Return [X, Y] of the center of cell containing provided text 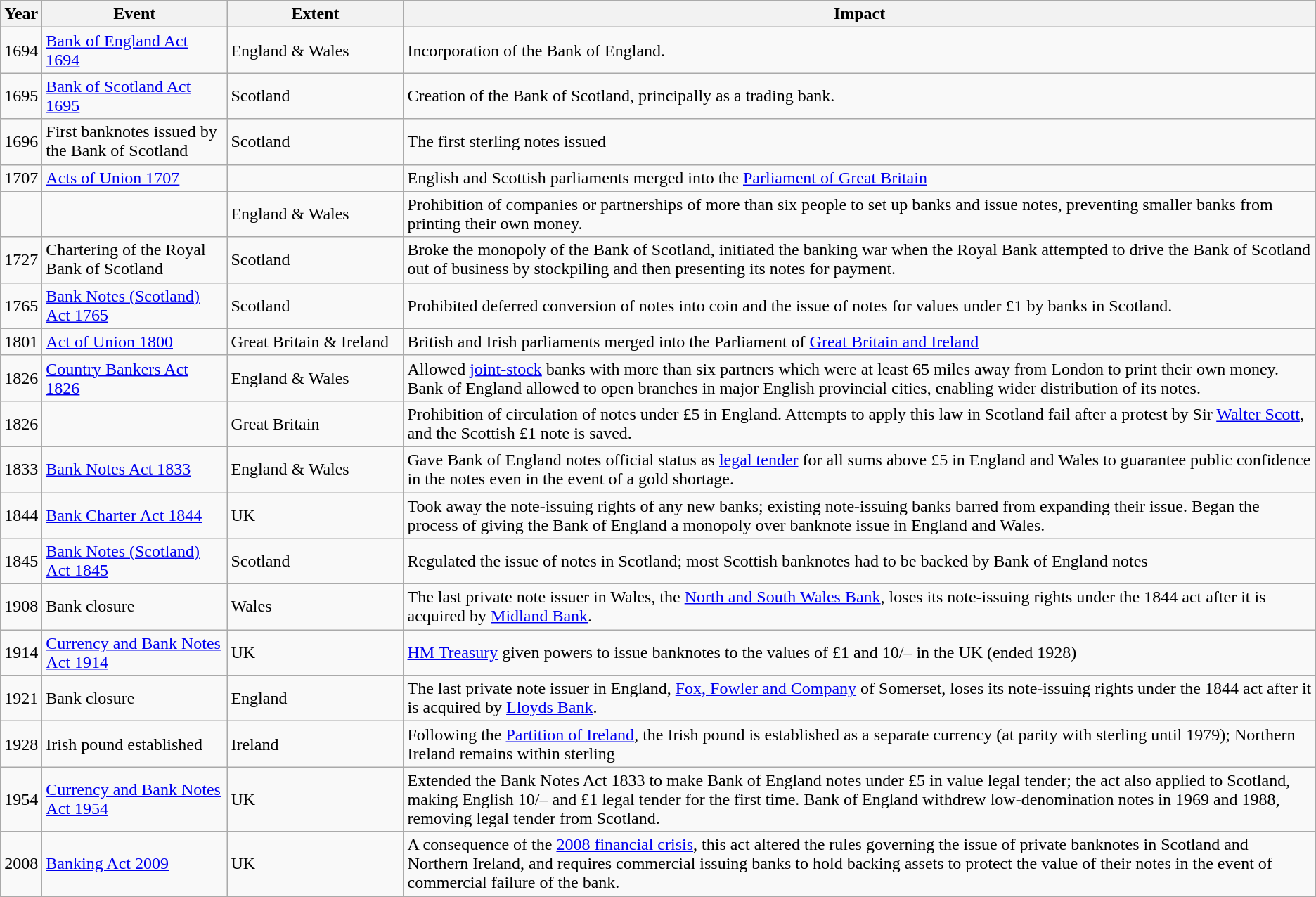
Banking Act 2009 [135, 864]
1914 [21, 652]
1694 [21, 51]
Irish pound established [135, 744]
Prohibited deferred conversion of notes into coin and the issue of notes for values under £1 by banks in Scotland. [859, 305]
Incorporation of the Bank of England. [859, 51]
1707 [21, 178]
Great Britain & Ireland [315, 342]
1801 [21, 342]
The first sterling notes issued [859, 142]
1695 [21, 96]
Bank of England Act 1694 [135, 51]
Bank of Scotland Act 1695 [135, 96]
1844 [21, 515]
Wales [315, 607]
1696 [21, 142]
British and Irish parliaments merged into the Parliament of Great Britain and Ireland [859, 342]
1765 [21, 305]
HM Treasury given powers to issue banknotes to the values of £1 and 10/– in the UK (ended 1928) [859, 652]
1921 [21, 699]
Ireland [315, 744]
Creation of the Bank of Scotland, principally as a trading bank. [859, 96]
1833 [21, 470]
1845 [21, 561]
Bank Notes (Scotland) Act 1845 [135, 561]
Bank Notes (Scotland) Act 1765 [135, 305]
1928 [21, 744]
Bank Charter Act 1844 [135, 515]
Country Bankers Act 1826 [135, 378]
Event [135, 14]
Great Britain [315, 423]
Acts of Union 1707 [135, 178]
1908 [21, 607]
Currency and Bank Notes Act 1954 [135, 799]
English and Scottish parliaments merged into the Parliament of Great Britain [859, 178]
Currency and Bank Notes Act 1914 [135, 652]
England [315, 699]
Bank Notes Act 1833 [135, 470]
First banknotes issued by the Bank of Scotland [135, 142]
1954 [21, 799]
Chartering of the Royal Bank of Scotland [135, 260]
Act of Union 1800 [135, 342]
Extent [315, 14]
2008 [21, 864]
Regulated the issue of notes in Scotland; most Scottish banknotes had to be backed by Bank of England notes [859, 561]
1727 [21, 260]
Year [21, 14]
Impact [859, 14]
